Provide the (X, Y) coordinate of the cell's center where the given text is located.  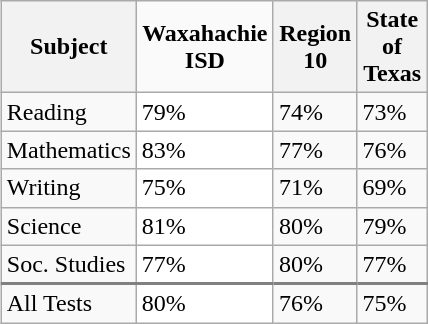
State of Texas (392, 47)
Region 10 (315, 47)
74% (315, 112)
83% (204, 150)
73% (392, 112)
All Tests (68, 304)
Science (68, 226)
Soc. Studies (68, 264)
81% (204, 226)
Writing (68, 188)
69% (392, 188)
Mathematics (68, 150)
Reading (68, 112)
71% (315, 188)
Subject (68, 47)
Waxahachie ISD (204, 47)
